Provide the [X, Y] coordinate of the cell's center where the given text is located.  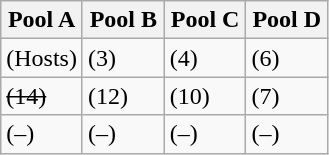
(7) [287, 96]
Pool C [205, 20]
(10) [205, 96]
Pool A [42, 20]
Pool B [123, 20]
(Hosts) [42, 58]
(12) [123, 96]
(4) [205, 58]
(3) [123, 58]
(14) [42, 96]
(6) [287, 58]
Pool D [287, 20]
